For the text-containing cell, return its midpoint in [X, Y] coordinate format. 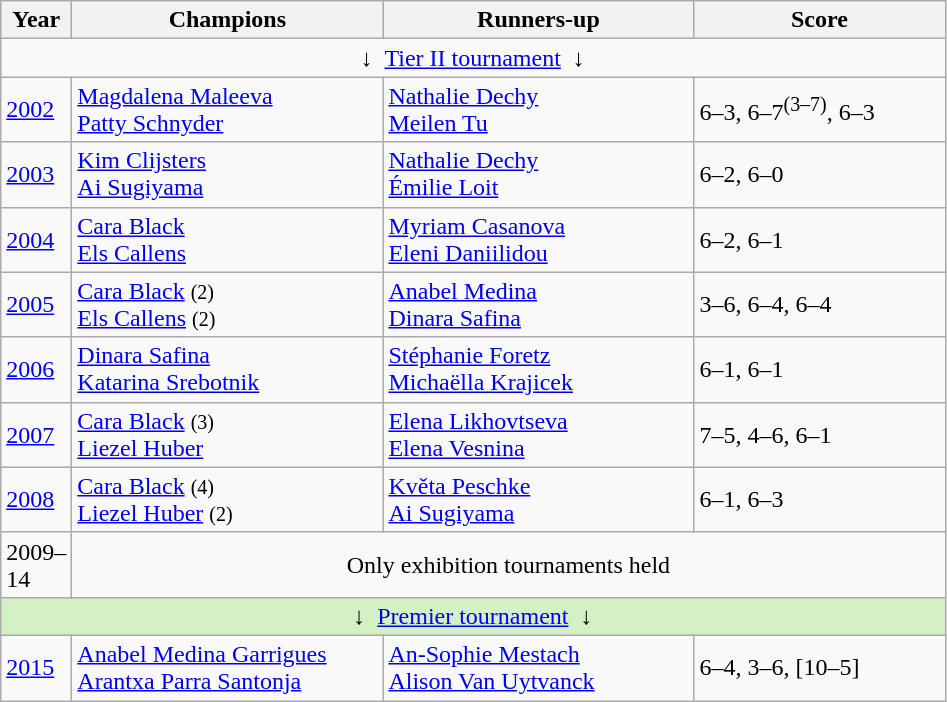
Nathalie Dechy Meilen Tu [538, 110]
2004 [36, 240]
Stéphanie Foretz Michaëlla Krajicek [538, 370]
↓ Premier tournament ↓ [473, 616]
2009–14 [36, 564]
6–1, 6–1 [820, 370]
2002 [36, 110]
Kim Clijsters Ai Sugiyama [228, 174]
2007 [36, 434]
3–6, 6–4, 6–4 [820, 304]
An-Sophie Mestach Alison Van Uytvanck [538, 668]
2005 [36, 304]
Cara Black (4) Liezel Huber (2) [228, 500]
2006 [36, 370]
Anabel Medina Dinara Safina [538, 304]
Cara Black (3) Liezel Huber [228, 434]
6–4, 3–6, [10–5] [820, 668]
2008 [36, 500]
7–5, 4–6, 6–1 [820, 434]
Magdalena Maleeva Patty Schnyder [228, 110]
2015 [36, 668]
Only exhibition tournaments held [508, 564]
2003 [36, 174]
Cara Black (2) Els Callens (2) [228, 304]
Květa Peschke Ai Sugiyama [538, 500]
Score [820, 20]
Cara Black Els Callens [228, 240]
Nathalie Dechy Émilie Loit [538, 174]
Runners-up [538, 20]
Anabel Medina Garrigues Arantxa Parra Santonja [228, 668]
6–2, 6–0 [820, 174]
Dinara Safina Katarina Srebotnik [228, 370]
6–3, 6–7(3–7), 6–3 [820, 110]
6–1, 6–3 [820, 500]
Year [36, 20]
Elena Likhovtseva Elena Vesnina [538, 434]
Champions [228, 20]
6–2, 6–1 [820, 240]
Myriam Casanova Eleni Daniilidou [538, 240]
↓ Tier II tournament ↓ [473, 58]
